Identify which cell holds the provided text, then report its [x, y] central coordinate. 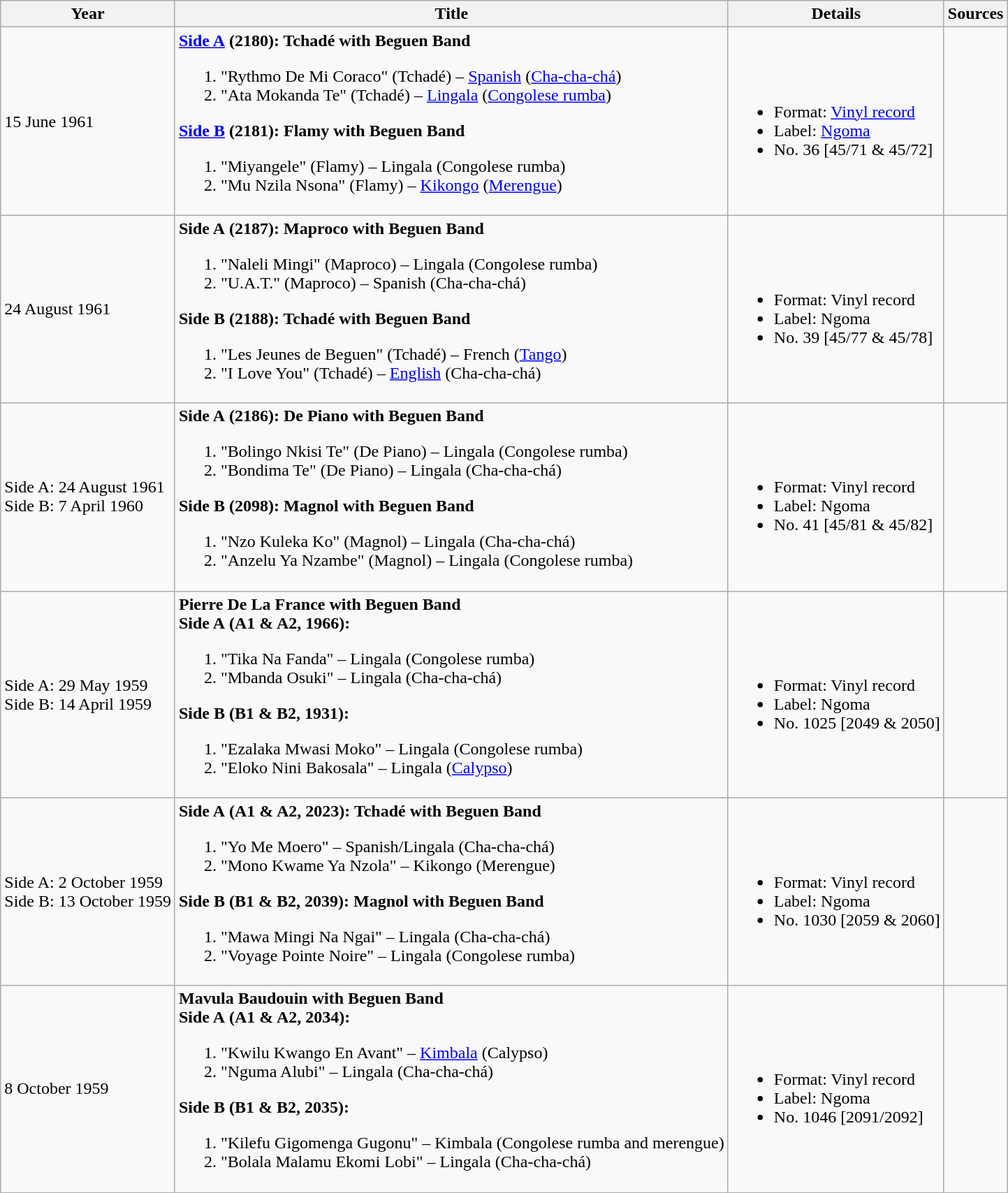
Side A: 29 May 1959Side B: 14 April 1959 [88, 694]
24 August 1961 [88, 309]
Format: Vinyl recordLabel: NgomaNo. 39 [45/77 & 45/78] [835, 309]
Format: Vinyl recordLabel: NgomaNo. 36 [45/71 & 45/72] [835, 122]
Title [451, 14]
8 October 1959 [88, 1089]
Side A: 2 October 1959Side B: 13 October 1959 [88, 891]
Format: Vinyl recordLabel: NgomaNo. 41 [45/81 & 45/82] [835, 497]
Details [835, 14]
Format: Vinyl recordLabel: NgomaNo. 1025 [2049 & 2050] [835, 694]
Sources [975, 14]
Format: Vinyl recordLabel: NgomaNo. 1046 [2091/2092] [835, 1089]
Side A: 24 August 1961Side B: 7 April 1960 [88, 497]
Year [88, 14]
Format: Vinyl recordLabel: NgomaNo. 1030 [2059 & 2060] [835, 891]
15 June 1961 [88, 122]
